Search for the cell housing the specified text and yield its [X, Y] center coordinate. 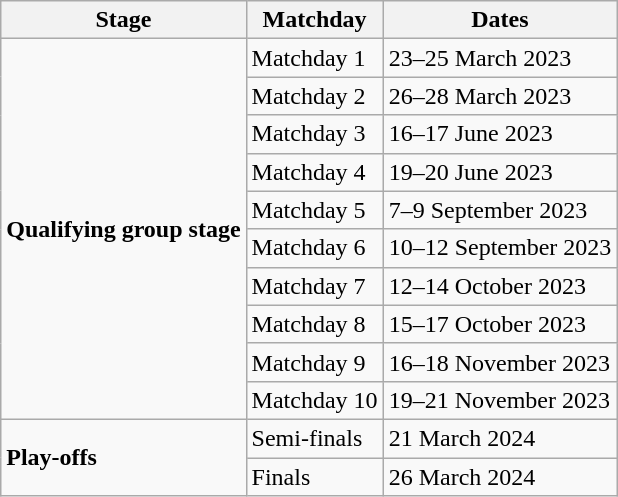
10–12 September 2023 [500, 248]
Matchday 4 [314, 172]
Matchday [314, 20]
Dates [500, 20]
15–17 October 2023 [500, 324]
Matchday 2 [314, 96]
21 March 2024 [500, 438]
Finals [314, 477]
Matchday 9 [314, 362]
7–9 September 2023 [500, 210]
Matchday 10 [314, 400]
Matchday 6 [314, 248]
16–17 June 2023 [500, 134]
Matchday 3 [314, 134]
26 March 2024 [500, 477]
Stage [124, 20]
19–20 June 2023 [500, 172]
Play-offs [124, 457]
19–21 November 2023 [500, 400]
26–28 March 2023 [500, 96]
Matchday 7 [314, 286]
23–25 March 2023 [500, 58]
Qualifying group stage [124, 230]
12–14 October 2023 [500, 286]
Semi-finals [314, 438]
Matchday 5 [314, 210]
16–18 November 2023 [500, 362]
Matchday 1 [314, 58]
Matchday 8 [314, 324]
